Find where the given text appears and provide that cell's center as (X, Y) coordinate. 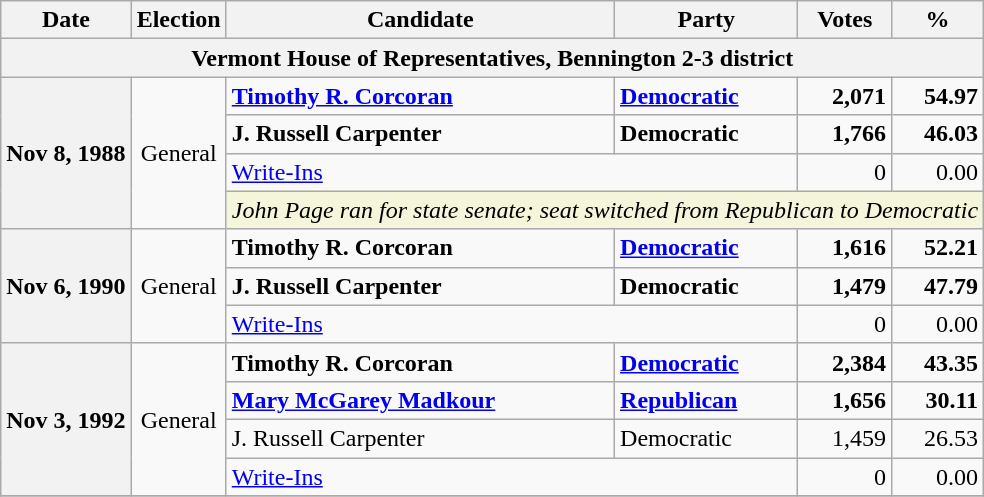
46.03 (938, 134)
Party (706, 20)
Mary McGarey Madkour (420, 400)
Votes (845, 20)
1,656 (845, 400)
Candidate (420, 20)
2,071 (845, 96)
Nov 3, 1992 (66, 419)
1,766 (845, 134)
1,479 (845, 286)
Vermont House of Representatives, Bennington 2-3 district (492, 58)
43.35 (938, 362)
Republican (706, 400)
1,616 (845, 248)
26.53 (938, 438)
Nov 8, 1988 (66, 153)
John Page ran for state senate; seat switched from Republican to Democratic (604, 210)
1,459 (845, 438)
Election (178, 20)
2,384 (845, 362)
54.97 (938, 96)
52.21 (938, 248)
47.79 (938, 286)
30.11 (938, 400)
% (938, 20)
Date (66, 20)
Nov 6, 1990 (66, 286)
